Output the (X, Y) coordinate of the center of the cell containing the given text.  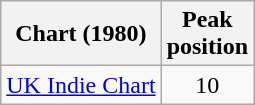
UK Indie Chart (81, 85)
10 (207, 85)
Peakposition (207, 34)
Chart (1980) (81, 34)
